Capture the cell that displays the provided text and extract its (X, Y) central coordinate. 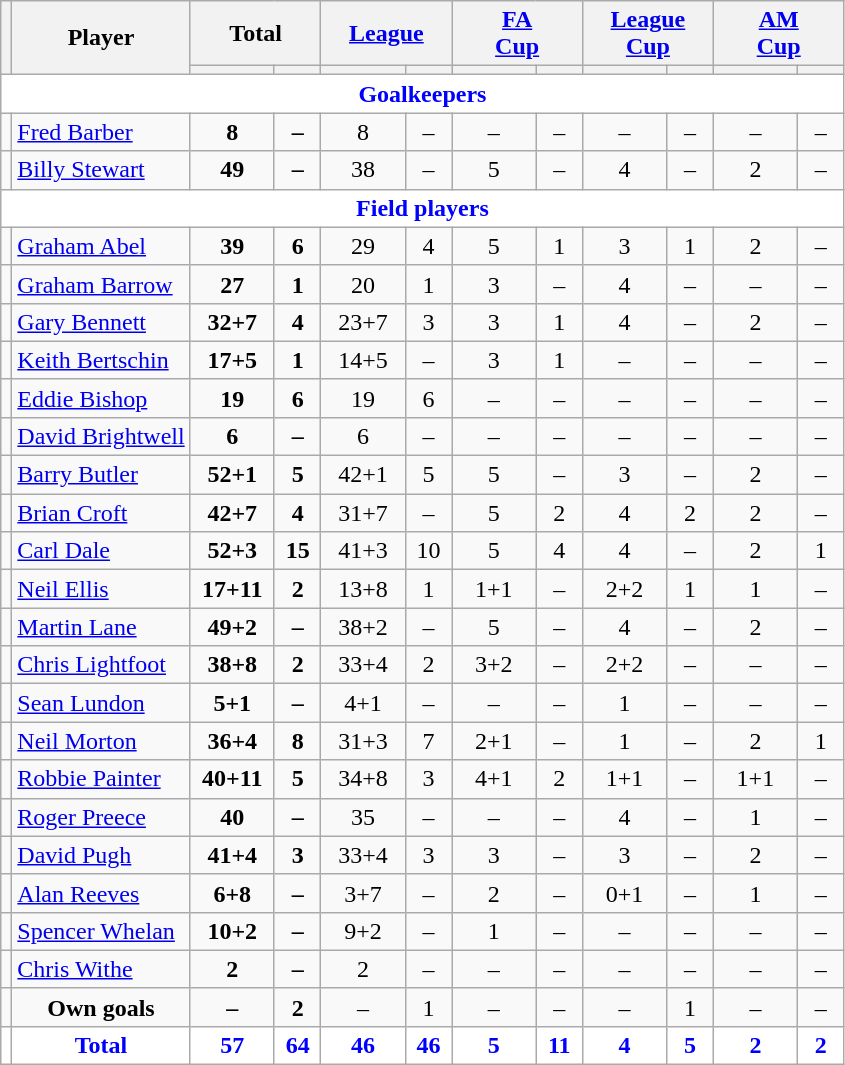
Spencer Whelan (101, 931)
20 (363, 284)
10 (428, 551)
Player (101, 38)
Eddie Bishop (101, 398)
Martin Lane (101, 627)
34+8 (363, 779)
Billy Stewart (101, 170)
42+1 (363, 475)
6+8 (232, 893)
FACup (518, 34)
29 (363, 246)
40+11 (232, 779)
Chris Withe (101, 969)
39 (232, 246)
52+1 (232, 475)
15 (298, 551)
41+4 (232, 855)
Keith Bertschin (101, 360)
31+3 (363, 741)
League (386, 34)
David Pugh (101, 855)
23+7 (363, 322)
Barry Butler (101, 475)
David Brightwell (101, 437)
38+2 (363, 627)
Neil Ellis (101, 589)
Robbie Painter (101, 779)
49+2 (232, 627)
13+8 (363, 589)
41+3 (363, 551)
Neil Morton (101, 741)
17+11 (232, 589)
Gary Bennett (101, 322)
3+7 (363, 893)
Field players (422, 208)
17+5 (232, 360)
Brian Croft (101, 513)
52+3 (232, 551)
57 (232, 1046)
36+4 (232, 741)
3+2 (494, 665)
Goalkeepers (422, 94)
Carl Dale (101, 551)
Own goals (101, 1007)
64 (298, 1046)
Roger Preece (101, 817)
10+2 (232, 931)
Chris Lightfoot (101, 665)
AMCup (778, 34)
27 (232, 284)
7 (428, 741)
14+5 (363, 360)
38 (363, 170)
38+8 (232, 665)
Sean Lundon (101, 703)
Alan Reeves (101, 893)
35 (363, 817)
42+7 (232, 513)
49 (232, 170)
32+7 (232, 322)
2+1 (494, 741)
40 (232, 817)
LeagueCup (648, 34)
11 (560, 1046)
31+7 (363, 513)
5+1 (232, 703)
0+1 (625, 893)
9+2 (363, 931)
Fred Barber (101, 132)
Graham Barrow (101, 284)
Graham Abel (101, 246)
